Locate the cell with the specified text and output its [X, Y] center coordinate. 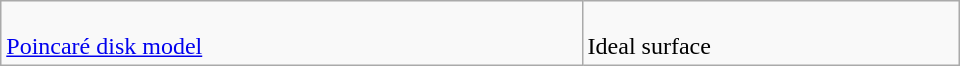
Poincaré disk model [292, 34]
Ideal surface [770, 34]
